Search for the cell housing the specified text and yield its (x, y) center coordinate. 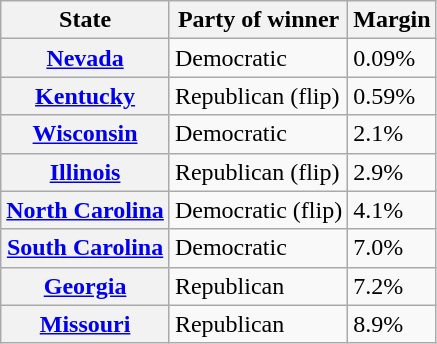
Illinois (86, 172)
Missouri (86, 324)
Margin (392, 20)
7.2% (392, 286)
0.09% (392, 58)
2.9% (392, 172)
Georgia (86, 286)
0.59% (392, 96)
Kentucky (86, 96)
Party of winner (258, 20)
Nevada (86, 58)
7.0% (392, 248)
4.1% (392, 210)
Wisconsin (86, 134)
2.1% (392, 134)
North Carolina (86, 210)
State (86, 20)
Democratic (flip) (258, 210)
South Carolina (86, 248)
8.9% (392, 324)
